Scan for the cell matching the given text and deliver its [X, Y] coordinate at center. 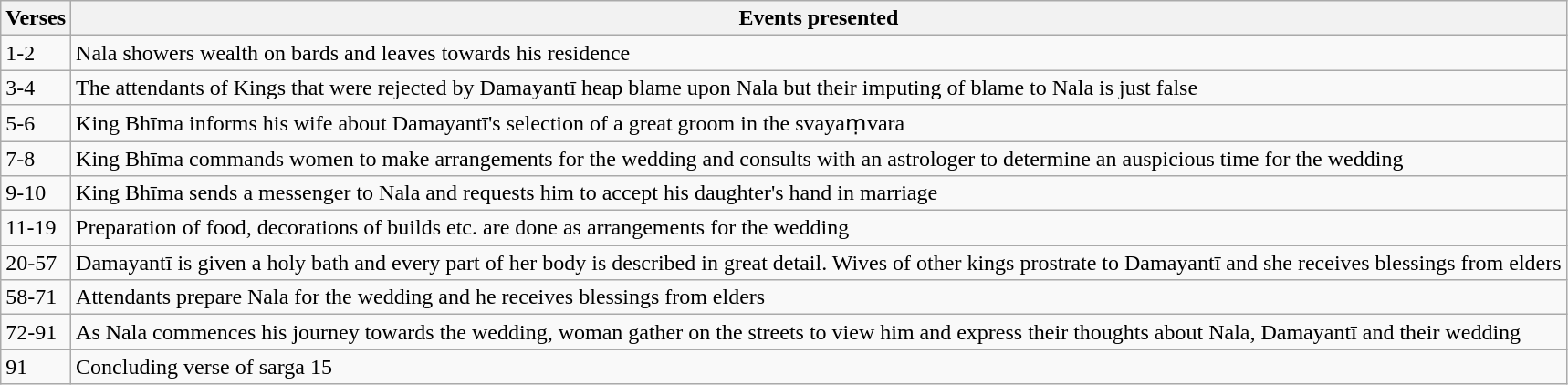
King Bhīma commands women to make arrangements for the wedding and consults with an astrologer to determine an auspicious time for the wedding [820, 158]
7-8 [37, 158]
9-10 [37, 193]
1-2 [37, 53]
King Bhīma informs his wife about Damayantī's selection of a great groom in the svayaṃvara [820, 123]
Events presented [820, 18]
91 [37, 367]
Preparation of food, decorations of builds etc. are done as arrangements for the wedding [820, 228]
5-6 [37, 123]
Attendants prepare Nala for the wedding and he receives blessings from elders [820, 297]
King Bhīma sends a messenger to Nala and requests him to accept his daughter's hand in marriage [820, 193]
The attendants of Kings that were rejected by Damayantī heap blame upon Nala but their imputing of blame to Nala is just false [820, 88]
3-4 [37, 88]
58-71 [37, 297]
11-19 [37, 228]
Nala showers wealth on bards and leaves towards his residence [820, 53]
Verses [37, 18]
20-57 [37, 263]
72-91 [37, 332]
Concluding verse of sarga 15 [820, 367]
